Find where the given text appears and provide that cell's center as [x, y] coordinate. 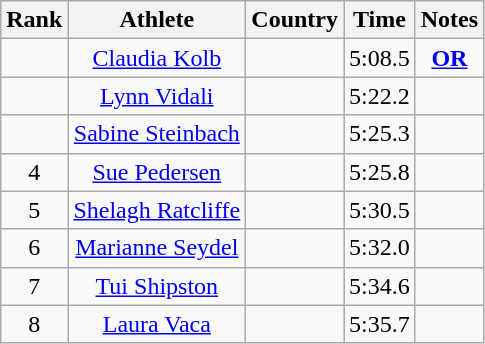
Sabine Steinbach [157, 134]
7 [34, 286]
Laura Vaca [157, 324]
Sue Pedersen [157, 172]
5 [34, 210]
OR [449, 58]
Marianne Seydel [157, 248]
Shelagh Ratcliffe [157, 210]
5:08.5 [380, 58]
Tui Shipston [157, 286]
5:22.2 [380, 96]
Time [380, 20]
5:34.6 [380, 286]
Notes [449, 20]
8 [34, 324]
Athlete [157, 20]
Rank [34, 20]
5:32.0 [380, 248]
4 [34, 172]
Claudia Kolb [157, 58]
5:30.5 [380, 210]
5:35.7 [380, 324]
5:25.3 [380, 134]
6 [34, 248]
Country [295, 20]
Lynn Vidali [157, 96]
5:25.8 [380, 172]
